Return the [x, y] coordinate for the center point of the cell that contains the specified text.  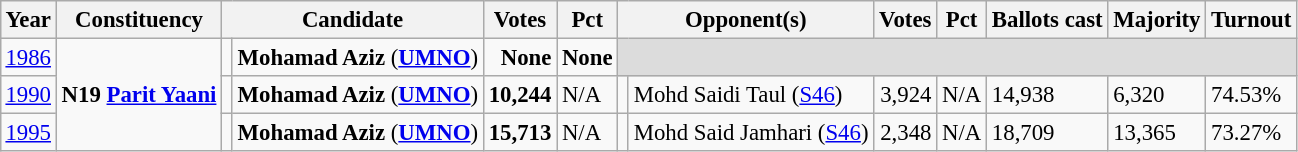
73.27% [1252, 133]
Majority [1157, 20]
13,365 [1157, 133]
Opponent(s) [746, 20]
3,924 [906, 95]
1986 [28, 57]
Mohd Said Jamhari (S46) [750, 133]
6,320 [1157, 95]
14,938 [1048, 95]
Candidate [353, 20]
Year [28, 20]
1995 [28, 133]
Mohd Saidi Taul (S46) [750, 95]
Ballots cast [1048, 20]
15,713 [520, 133]
Turnout [1252, 20]
1990 [28, 95]
18,709 [1048, 133]
Constituency [138, 20]
10,244 [520, 95]
2,348 [906, 133]
74.53% [1252, 95]
N19 Parit Yaani [138, 94]
